Return the (x, y) coordinate for the center point of the cell that contains the specified text.  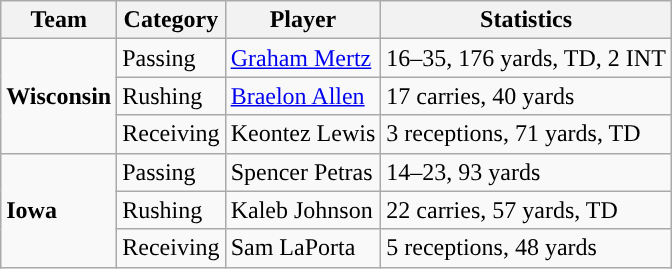
3 receptions, 71 yards, TD (526, 134)
5 receptions, 48 yards (526, 248)
16–35, 176 yards, TD, 2 INT (526, 58)
Wisconsin (59, 96)
Braelon Allen (303, 96)
Player (303, 20)
Iowa (59, 210)
Kaleb Johnson (303, 210)
14–23, 93 yards (526, 172)
Team (59, 20)
Category (171, 20)
17 carries, 40 yards (526, 96)
Statistics (526, 20)
Sam LaPorta (303, 248)
Graham Mertz (303, 58)
Keontez Lewis (303, 134)
Spencer Petras (303, 172)
22 carries, 57 yards, TD (526, 210)
